Capture the cell that displays the provided text and extract its (x, y) central coordinate. 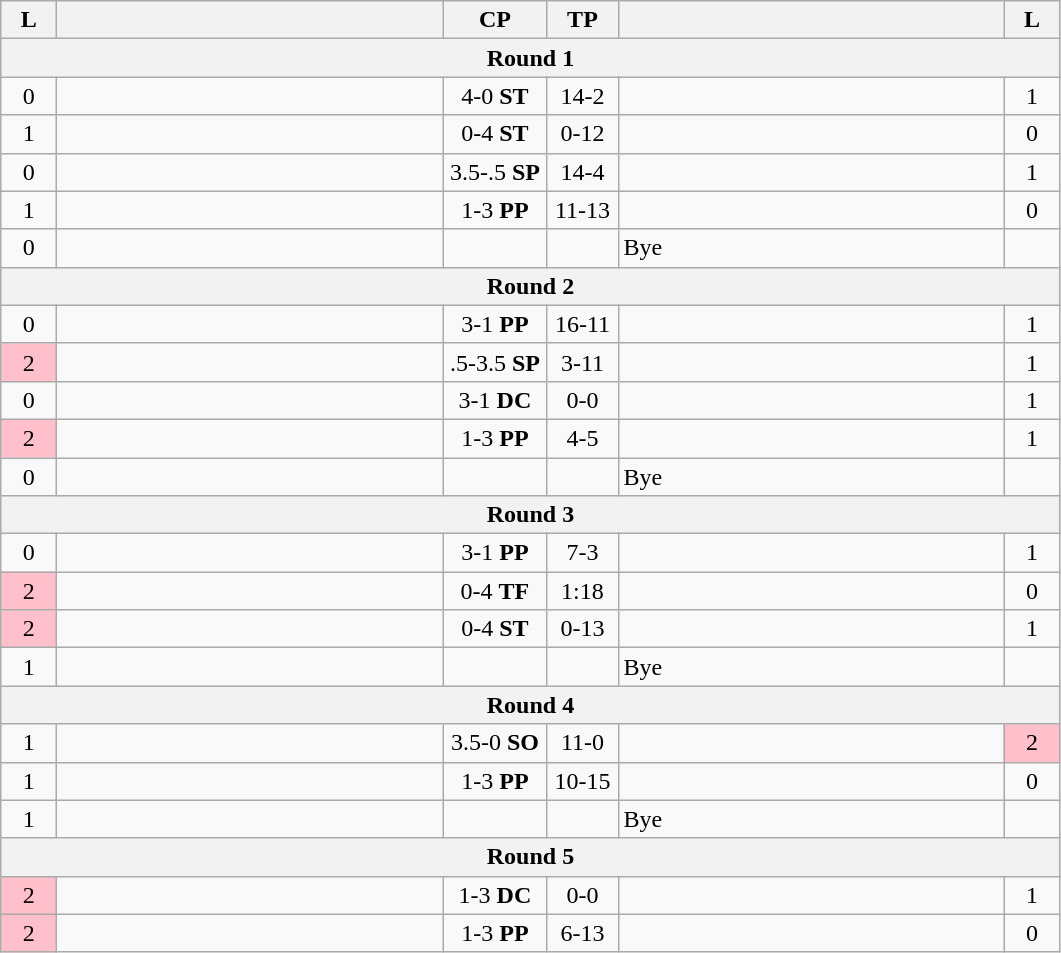
0-12 (582, 134)
TP (582, 20)
14-2 (582, 96)
Round 1 (530, 58)
3-11 (582, 362)
3-1 DC (495, 400)
CP (495, 20)
14-4 (582, 172)
Round 2 (530, 286)
3.5-0 SO (495, 743)
6-13 (582, 933)
Round 4 (530, 705)
0-13 (582, 629)
Round 5 (530, 857)
11-13 (582, 210)
4-5 (582, 438)
4-0 ST (495, 96)
11-0 (582, 743)
0-4 TF (495, 591)
1:18 (582, 591)
Round 3 (530, 515)
7-3 (582, 553)
.5-3.5 SP (495, 362)
3.5-.5 SP (495, 172)
16-11 (582, 324)
1-3 DC (495, 895)
10-15 (582, 781)
